Determine the [X, Y] coordinate at the center of the cell enclosing the given text.  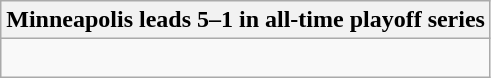
Minneapolis leads 5–1 in all-time playoff series [246, 20]
